Search for the cell housing the specified text and yield its (x, y) center coordinate. 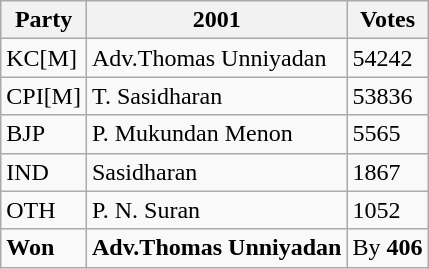
T. Sasidharan (216, 96)
KC[M] (44, 58)
CPI[M] (44, 96)
IND (44, 172)
1867 (388, 172)
Sasidharan (216, 172)
P. Mukundan Menon (216, 134)
Votes (388, 20)
1052 (388, 210)
BJP (44, 134)
5565 (388, 134)
By 406 (388, 248)
OTH (44, 210)
P. N. Suran (216, 210)
53836 (388, 96)
Won (44, 248)
Party (44, 20)
54242 (388, 58)
2001 (216, 20)
